Find where the given text appears and provide that cell's center as [x, y] coordinate. 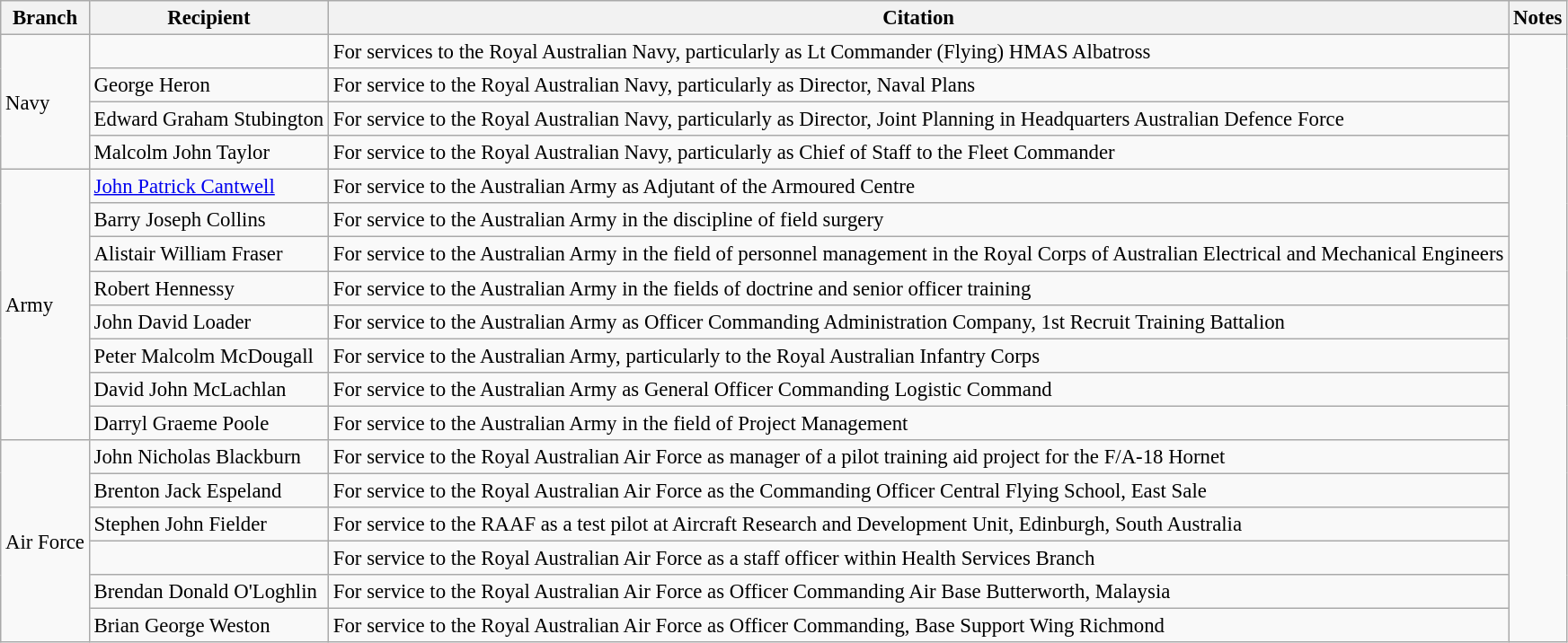
Peter Malcolm McDougall [208, 356]
Malcolm John Taylor [208, 153]
John Patrick Cantwell [208, 187]
For service to the Royal Australian Navy, particularly as Director, Joint Planning in Headquarters Australian Defence Force [918, 119]
David John McLachlan [208, 389]
George Heron [208, 85]
For service to the Australian Army in the fields of doctrine and senior officer training [918, 288]
For service to the Royal Australian Air Force as manager of a pilot training aid project for the F/A-18 Hornet [918, 457]
Army [45, 305]
Edward Graham Stubington [208, 119]
John Nicholas Blackburn [208, 457]
Navy [45, 102]
Brenton Jack Espeland [208, 490]
For service to the Australian Army in the field of Project Management [918, 423]
Recipient [208, 18]
For services to the Royal Australian Navy, particularly as Lt Commander (Flying) HMAS Albatross [918, 52]
John David Loader [208, 321]
For service to the Australian Army as Adjutant of the Armoured Centre [918, 187]
Brendan Donald O'Loghlin [208, 592]
For service to the Australian Army as General Officer Commanding Logistic Command [918, 389]
Citation [918, 18]
Air Force [45, 542]
For service to the RAAF as a test pilot at Aircraft Research and Development Unit, Edinburgh, South Australia [918, 524]
For service to the Australian Army as Officer Commanding Administration Company, 1st Recruit Training Battalion [918, 321]
For service to the Australian Army in the discipline of field surgery [918, 220]
For service to the Australian Army, particularly to the Royal Australian Infantry Corps [918, 356]
Branch [45, 18]
For service to the Australian Army in the field of personnel management in the Royal Corps of Australian Electrical and Mechanical Engineers [918, 254]
Brian George Weston [208, 626]
Barry Joseph Collins [208, 220]
For service to the Royal Australian Air Force as Officer Commanding, Base Support Wing Richmond [918, 626]
For service to the Royal Australian Air Force as the Commanding Officer Central Flying School, East Sale [918, 490]
Alistair William Fraser [208, 254]
Notes [1538, 18]
For service to the Royal Australian Air Force as Officer Commanding Air Base Butterworth, Malaysia [918, 592]
Darryl Graeme Poole [208, 423]
For service to the Royal Australian Navy, particularly as Chief of Staff to the Fleet Commander [918, 153]
For service to the Royal Australian Air Force as a staff officer within Health Services Branch [918, 558]
Stephen John Fielder [208, 524]
Robert Hennessy [208, 288]
For service to the Royal Australian Navy, particularly as Director, Naval Plans [918, 85]
